For the text-containing cell, return its midpoint in (x, y) coordinate format. 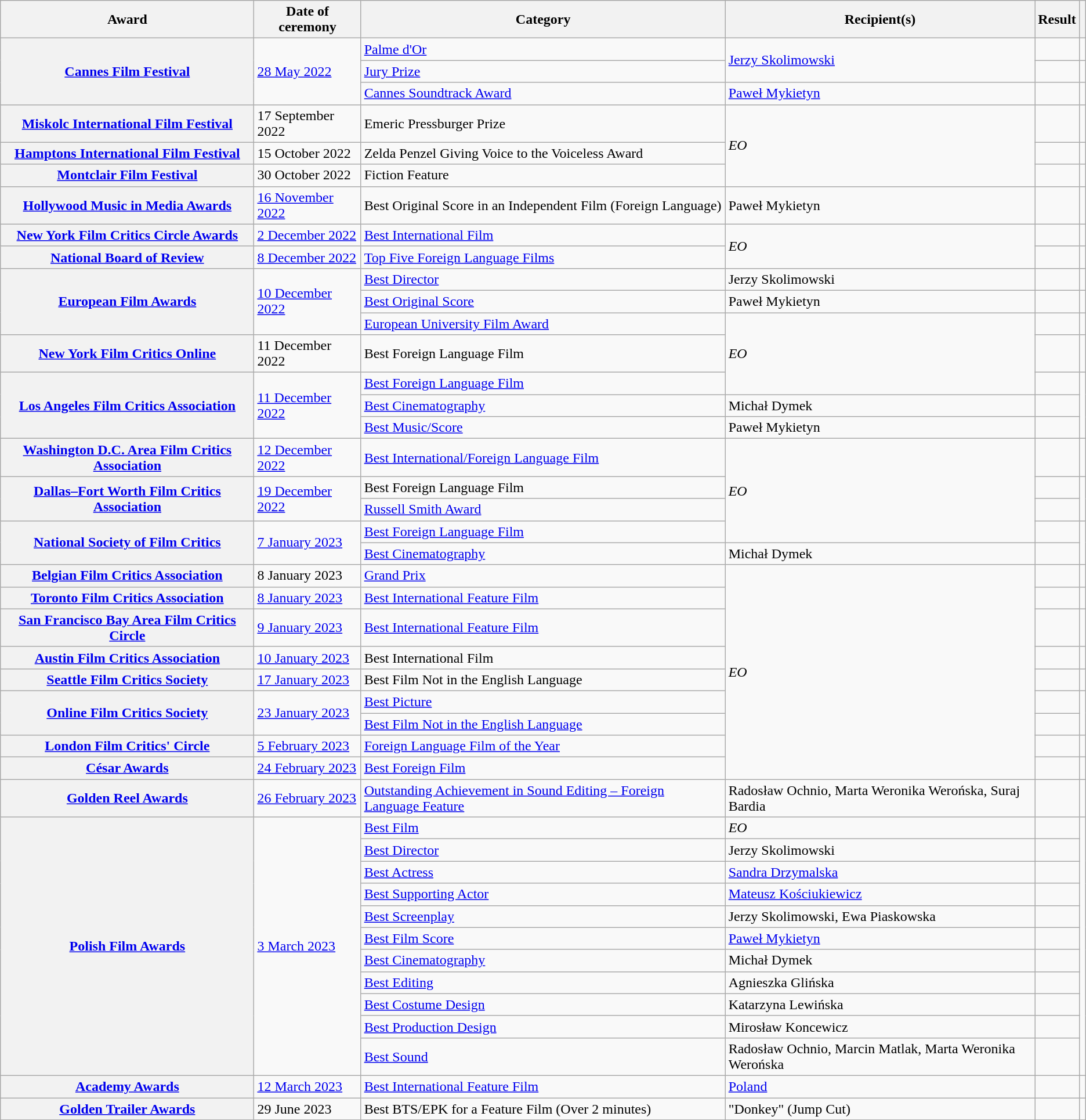
5 February 2023 (307, 746)
Austin Film Critics Association (128, 657)
Hollywood Music in Media Awards (128, 205)
Emeric Pressburger Prize (543, 123)
National Board of Review (128, 257)
15 October 2022 (307, 153)
Online Film Critics Society (128, 713)
César Awards (128, 768)
17 January 2023 (307, 680)
Best Production Design (543, 1027)
Date of ceremony (307, 20)
Montclair Film Festival (128, 175)
10 January 2023 (307, 657)
Agnieszka Glińska (880, 982)
16 November 2022 (307, 205)
Category (543, 20)
29 June 2023 (307, 1109)
Grand Prix (543, 576)
12 December 2022 (307, 457)
Best Film (543, 828)
Toronto Film Critics Association (128, 598)
Palme d'Or (543, 49)
Best Foreign Film (543, 768)
San Francisco Bay Area Film Critics Circle (128, 628)
28 May 2022 (307, 71)
Belgian Film Critics Association (128, 576)
8 December 2022 (307, 257)
26 February 2023 (307, 799)
Cannes Soundtrack Award (543, 93)
Best Picture (543, 702)
Best Music/Score (543, 428)
Best Original Score (543, 301)
Best Screenplay (543, 916)
Golden Reel Awards (128, 799)
Recipient(s) (880, 20)
Radosław Ochnio, Marta Weronika Werońska, Suraj Bardia (880, 799)
Mirosław Koncewicz (880, 1027)
3 March 2023 (307, 946)
Cannes Film Festival (128, 71)
Hamptons International Film Festival (128, 153)
New York Film Critics Online (128, 354)
Zelda Penzel Giving Voice to the Voiceless Award (543, 153)
Jerzy Skolimowski, Ewa Piaskowska (880, 916)
7 January 2023 (307, 543)
Polish Film Awards (128, 946)
Seattle Film Critics Society (128, 680)
Best Costume Design (543, 1005)
9 January 2023 (307, 628)
Jury Prize (543, 71)
Best Original Score in an Independent Film (Foreign Language) (543, 205)
Academy Awards (128, 1086)
10 December 2022 (307, 301)
Top Five Foreign Language Films (543, 257)
Best Supporting Actor (543, 894)
Poland (880, 1086)
Katarzyna Lewińska (880, 1005)
New York Film Critics Circle Awards (128, 235)
Golden Trailer Awards (128, 1109)
Foreign Language Film of the Year (543, 746)
European Film Awards (128, 301)
Dallas–Fort Worth Film Critics Association (128, 498)
Best Actress (543, 872)
Washington D.C. Area Film Critics Association (128, 457)
Best Editing (543, 982)
24 February 2023 (307, 768)
Best Film Score (543, 938)
30 October 2022 (307, 175)
Miskolc International Film Festival (128, 123)
Los Angeles Film Critics Association (128, 406)
23 January 2023 (307, 713)
Mateusz Kościukiewicz (880, 894)
Best BTS/EPK for a Feature Film (Over 2 minutes) (543, 1109)
Outstanding Achievement in Sound Editing – Foreign Language Feature (543, 799)
12 March 2023 (307, 1086)
London Film Critics' Circle (128, 746)
2 December 2022 (307, 235)
17 September 2022 (307, 123)
National Society of Film Critics (128, 543)
Result (1057, 20)
Award (128, 20)
"Donkey" (Jump Cut) (880, 1109)
Best International/Foreign Language Film (543, 457)
Radosław Ochnio, Marcin Matlak, Marta Weronika Werońska (880, 1056)
Russell Smith Award (543, 510)
Best Sound (543, 1056)
Sandra Drzymalska (880, 872)
Fiction Feature (543, 175)
European University Film Award (543, 323)
19 December 2022 (307, 498)
